Capture the cell that displays the provided text and extract its [x, y] central coordinate. 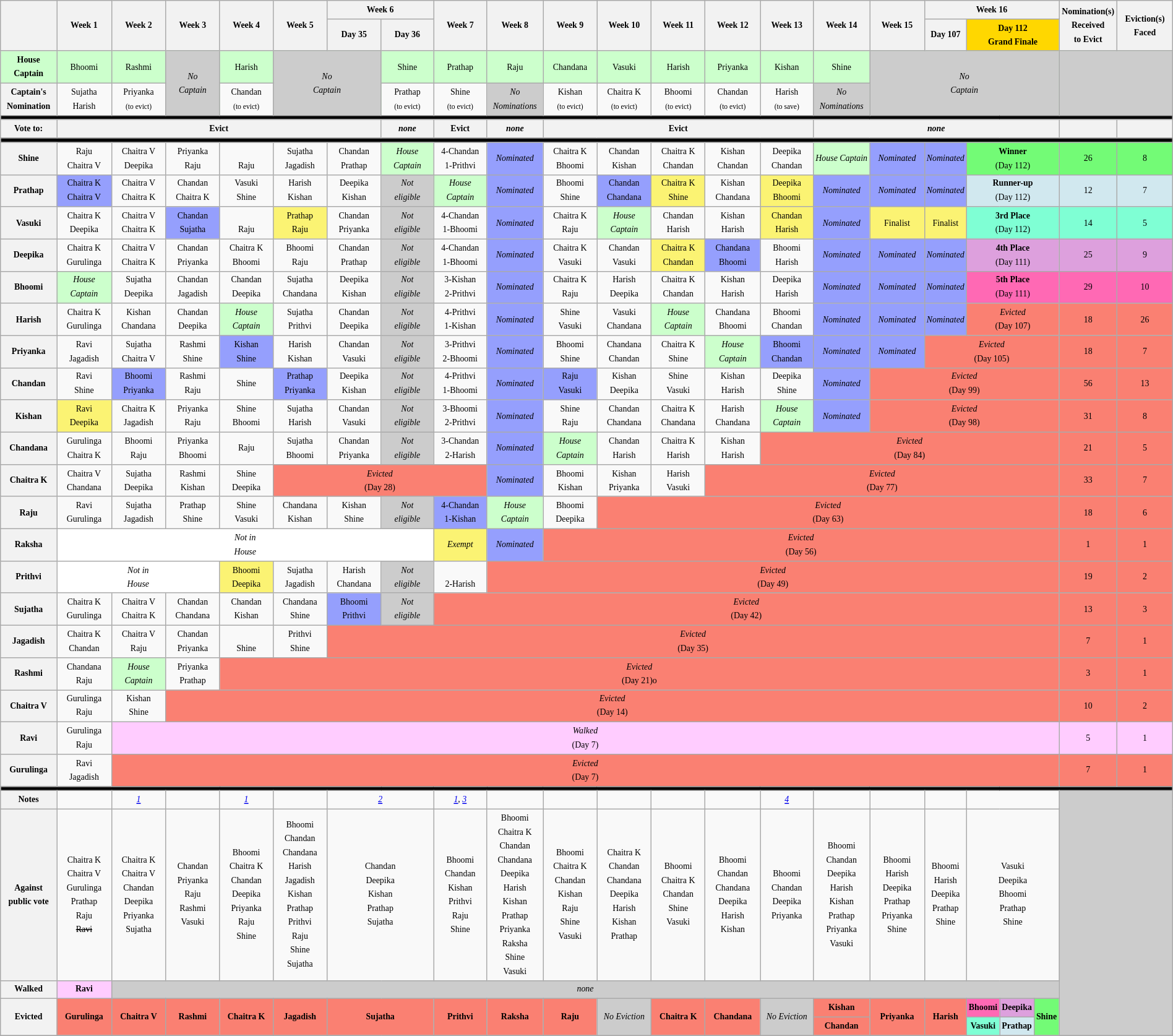
RaviShine [84, 384]
BhoomiHarishDeepikaPrathapShine [945, 895]
HarishDeepika [624, 287]
ChandanJagadish [193, 287]
DeepikaHarish [787, 287]
Captain'sNomination [28, 100]
Week 16 [991, 10]
BhoomiChandanChandanaHarishJagadishKishanPrathapPrithviRajuShineSujatha [299, 895]
Againstpublic vote [28, 895]
Chaitra KChandana [678, 416]
RashmiKishan [193, 481]
Day 112Grand Finale [1012, 35]
Vote to: [28, 129]
25 [1088, 255]
4-Prithvi1-Bhoomi [460, 384]
Chaitra VRaju [139, 642]
Evicted(Day 99) [965, 384]
Bhoomi(to evict) [678, 100]
Shine(to evict) [460, 100]
4 [787, 800]
3rd Place(Day 112) [1012, 223]
3-Prithvi2-Bhoomi [460, 352]
GurulingaChaitra K [84, 449]
3-Bhoomi2-Prithvi [460, 416]
Evicted(Day 77) [882, 481]
DeepikaBhoomi [787, 191]
KishanPriyanka [624, 481]
SujathaPrithvi [299, 319]
ChandanaRaju [84, 674]
Day 36 [407, 35]
Evicted(Day 14) [612, 706]
Week 3 [193, 26]
Chaitra VDeepika [139, 158]
Eviction(s)Faced [1145, 26]
Week 2 [139, 26]
BhoomiChandanDeepikaHarishKishanPrathapPriyankaVasuki [841, 895]
ShineDeepika [246, 481]
Chaitra KChandanChandanaDeepikaHarishKishanPrathap [624, 895]
Winner(Day 112) [1012, 158]
2-Harish [460, 577]
3-Kishan2-Prithvi [460, 287]
PriyankaBhoomi [193, 449]
Walked [28, 990]
Week 8 [515, 26]
ShineBhoomi [246, 416]
BhoomiChaitra KChandanKishanRajuShineVasuki [570, 895]
SujathaChandana [299, 287]
9 [1145, 255]
Day 107 [945, 35]
ChandanPriyankaRajuRashmiVasuki [193, 895]
Week 12 [733, 26]
RajuVasuki [570, 384]
Nomination(s) Receivedto Evict [1088, 26]
Chaitra KHarish [678, 449]
RashmiRaju [193, 384]
4-Chandan1-Kishan [460, 513]
Evicted(Day 28) [380, 481]
Day 35 [354, 35]
BhoomiChaitra KChandanDeepikaPriyankaRajuShine [246, 895]
RajuChaitra V [84, 158]
BhoomiPrithvi [354, 610]
Week 9 [570, 26]
PrathapPriyanka [299, 384]
ChandanaKishan [299, 513]
Chaitra KVasuki [570, 255]
Evicted(Day 42) [746, 610]
BhoomiChaitra KChandanChandanaDeepikaHarishKishanPrathapPriyankaRakshaShineVasuki [515, 895]
BhoomiHarishDeepikaPrathapPriyankaShine [897, 895]
Evicted [28, 1017]
12 [1088, 191]
DeepikaShine [787, 384]
Week 6 [380, 10]
Evicted(Day 63) [828, 513]
PrithviShine [299, 642]
Walked(Day 7) [585, 738]
Week 7 [460, 26]
Evicted(Day 56) [801, 545]
Evicted(Day 7) [585, 771]
5th Place(Day 111) [1012, 287]
Week 13 [787, 26]
ShineRaju [570, 416]
33 [1088, 481]
Harish(to save) [787, 100]
SujathaBhoomi [299, 449]
Week 11 [678, 26]
BhoomiPriyanka [139, 384]
KishanDeepika [624, 384]
Week 15 [897, 26]
Evicted(Day 35) [693, 642]
Chaitra K(to evict) [624, 100]
6 [1145, 513]
4-Prithvi1-Kishan [460, 319]
31 [1088, 416]
ChandanDeepikaKishanPrathapSujatha [380, 895]
Evicted(Day 105) [991, 352]
RaviGurulinga [84, 513]
PrathapRaju [299, 223]
BhoomiChandanChandanaDeepikaHarishKishan [733, 895]
Evicted(Day 84) [909, 449]
BhoomiChandanDeepikaPriyanka [787, 895]
19 [1088, 577]
PrathapShine [193, 513]
VasukiChandana [624, 319]
Chaitra VChandana [84, 481]
14 [1088, 223]
PriyankaPrathap [193, 674]
56 [1088, 384]
ChandanaShine [299, 610]
Notes [28, 800]
1, 3 [460, 800]
ChandanaChandan [624, 352]
ChandanSujatha [193, 223]
BhoomiChaitra K ChandanShineVasuki [678, 895]
RaviDeepika [84, 416]
Kishan(to evict) [570, 100]
Week 14 [841, 26]
4th Place(Day 111) [1012, 255]
SujathaChaitra V [139, 352]
Evicted(Day 21)o [640, 674]
Chaitra K Chandan [678, 287]
Chaitra KJagadish [139, 416]
Chaitra KChaitra VGurulingaPrathapRajuRavi [84, 895]
DeepikaChandan [787, 158]
HarishVasuki [678, 481]
Chaitra KChaitra VChandanDeepikaPriyankaSujatha [139, 895]
VasukiDeepikaBhoomiPrathapShine [1012, 895]
3-Chandan2-Harish [460, 449]
BhoomiChandanKishanPrithviRajuShine [460, 895]
BhoomiKishan [570, 481]
RashmiShine [193, 352]
ChandanChaitra K [193, 191]
KishanChandan [733, 158]
VasukiShine [246, 191]
Chaitra KDeepika [84, 223]
Week 1 [84, 26]
Week 10 [624, 26]
4-Chandan1-Prithvi [460, 158]
Evicted(Day 49) [773, 577]
Priyanka(to evict) [139, 100]
Chaitra KChaitra V [84, 191]
Evicted(Day 107) [1012, 319]
Week 5 [299, 26]
Evicted(Day 98) [965, 416]
21 [1088, 449]
Exempt [460, 545]
BhoomiHarish [787, 255]
Prathap(to evict) [407, 100]
Runner-up(Day 112) [1012, 191]
29 [1088, 287]
Week 4 [246, 26]
